Scan for the cell matching the given text and deliver its [x, y] coordinate at center. 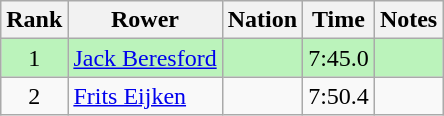
2 [34, 96]
1 [34, 58]
7:50.4 [339, 96]
Frits Eijken [145, 96]
Rower [145, 20]
Time [339, 20]
Notes [408, 20]
Jack Beresford [145, 58]
Nation [262, 20]
Rank [34, 20]
7:45.0 [339, 58]
